From the cell containing the given text, extract its center point as [x, y] coordinate. 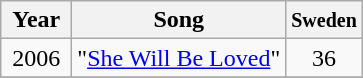
Song [179, 20]
Sweden [324, 20]
2006 [36, 58]
36 [324, 58]
"She Will Be Loved" [179, 58]
Year [36, 20]
